Search for the cell housing the specified text and yield its (x, y) center coordinate. 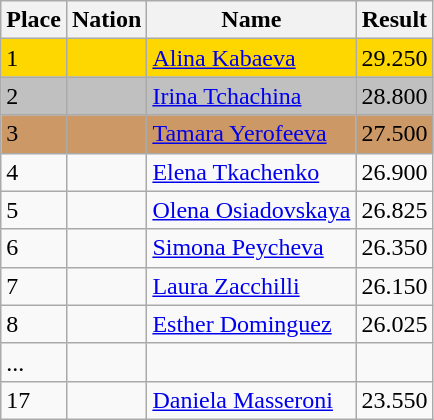
4 (34, 172)
Nation (106, 20)
26.825 (394, 210)
26.150 (394, 286)
Simona Peycheva (252, 248)
Alina Kabaeva (252, 58)
Olena Osiadovskaya (252, 210)
29.250 (394, 58)
26.350 (394, 248)
Esther Dominguez (252, 324)
8 (34, 324)
26.900 (394, 172)
1 (34, 58)
6 (34, 248)
17 (34, 400)
... (34, 362)
Tamara Yerofeeva (252, 134)
7 (34, 286)
27.500 (394, 134)
2 (34, 96)
Result (394, 20)
Elena Tkachenko (252, 172)
Irina Tchachina (252, 96)
5 (34, 210)
Daniela Masseroni (252, 400)
Name (252, 20)
Laura Zacchilli (252, 286)
Place (34, 20)
28.800 (394, 96)
23.550 (394, 400)
26.025 (394, 324)
3 (34, 134)
